Output the (X, Y) coordinate of the center of the cell containing the given text.  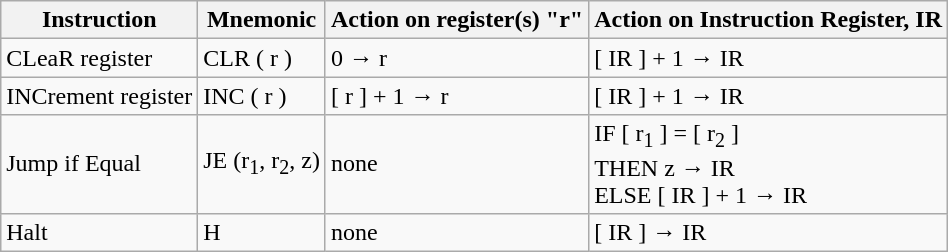
0 → r (456, 58)
[ r ] + 1 → r (456, 96)
INC ( r ) (262, 96)
Mnemonic (262, 20)
[ IR ] → IR (768, 232)
Halt (100, 232)
IF [ r1 ] = [ r2 ]THEN z → IR ELSE [ IR ] + 1 → IR (768, 164)
Instruction (100, 20)
JE (r1, r2, z) (262, 164)
CLR ( r ) (262, 58)
Action on Instruction Register, IR (768, 20)
Jump if Equal (100, 164)
INCrement register (100, 96)
CLeaR register (100, 58)
H (262, 232)
Action on register(s) "r" (456, 20)
